Extract the [X, Y] coordinate from the center of the cell holding the provided text.  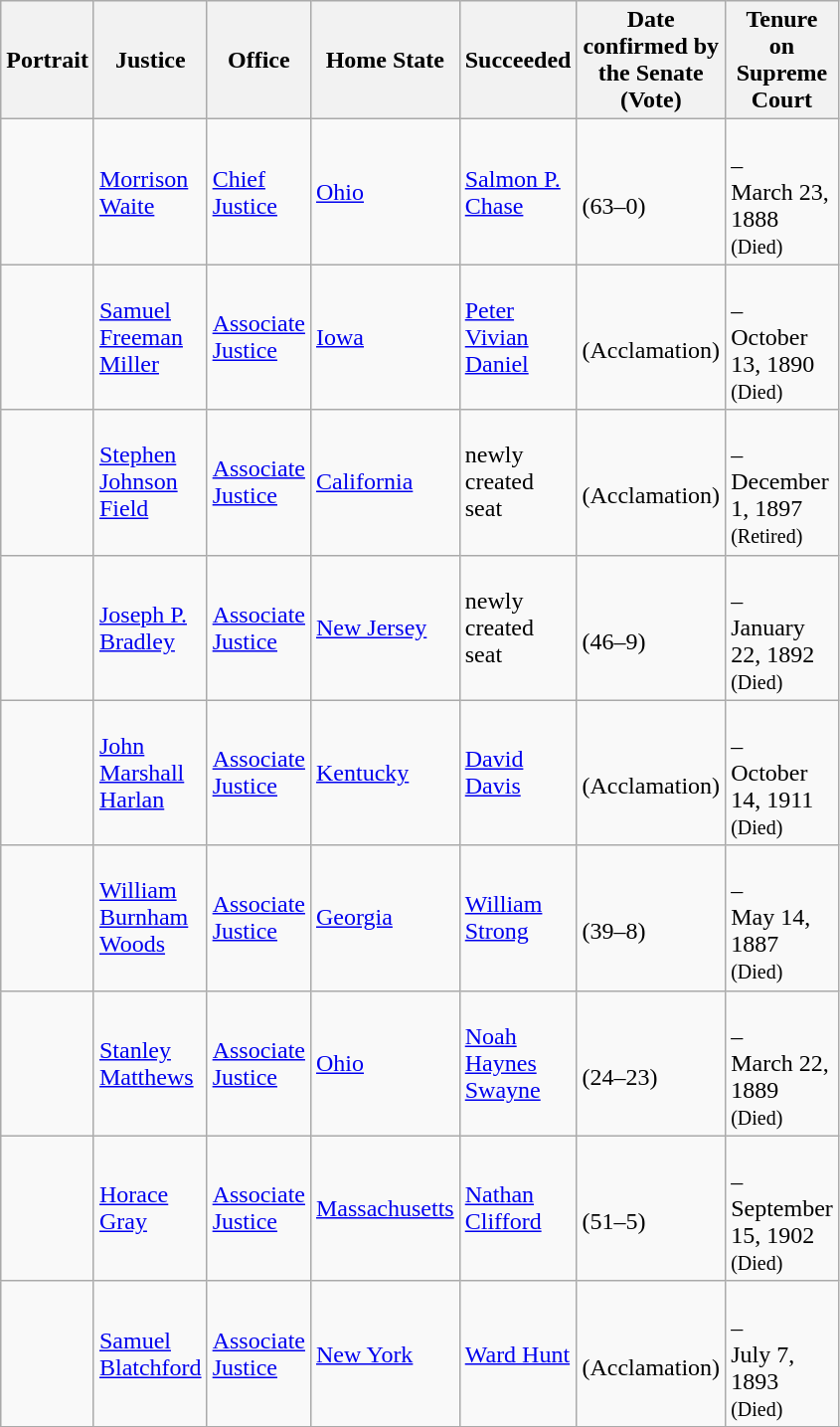
–May 14, 1887(Died) [782, 918]
Kentucky [385, 773]
Home State [385, 60]
–September 15, 1902(Died) [782, 1208]
–October 14, 1911(Died) [782, 773]
Horace Gray [150, 1208]
Stephen Johnson Field [150, 482]
Samuel Blatchford [150, 1353]
John Marshall Harlan [150, 773]
Date confirmed by the Senate(Vote) [651, 60]
Stanley Matthews [150, 1063]
New York [385, 1353]
Salmon P. Chase [518, 192]
Justice [150, 60]
–December 1, 1897(Retired) [782, 482]
Georgia [385, 918]
–January 22, 1892(Died) [782, 627]
California [385, 482]
Nathan Clifford [518, 1208]
David Davis [518, 773]
(39–8) [651, 918]
Iowa [385, 337]
New Jersey [385, 627]
Noah Haynes Swayne [518, 1063]
William Strong [518, 918]
Succeeded [518, 60]
(46–9) [651, 627]
Chief Justice [258, 192]
William Burnham Woods [150, 918]
Joseph P. Bradley [150, 627]
(51–5) [651, 1208]
Ward Hunt [518, 1353]
Tenure on Supreme Court [782, 60]
–October 13, 1890(Died) [782, 337]
(63–0) [651, 192]
Office [258, 60]
–March 22, 1889(Died) [782, 1063]
–July 7, 1893(Died) [782, 1353]
(24–23) [651, 1063]
Samuel Freeman Miller [150, 337]
–March 23, 1888(Died) [782, 192]
Peter Vivian Daniel [518, 337]
Portrait [48, 60]
Morrison Waite [150, 192]
Massachusetts [385, 1208]
